Return [X, Y] of the center of cell containing provided text 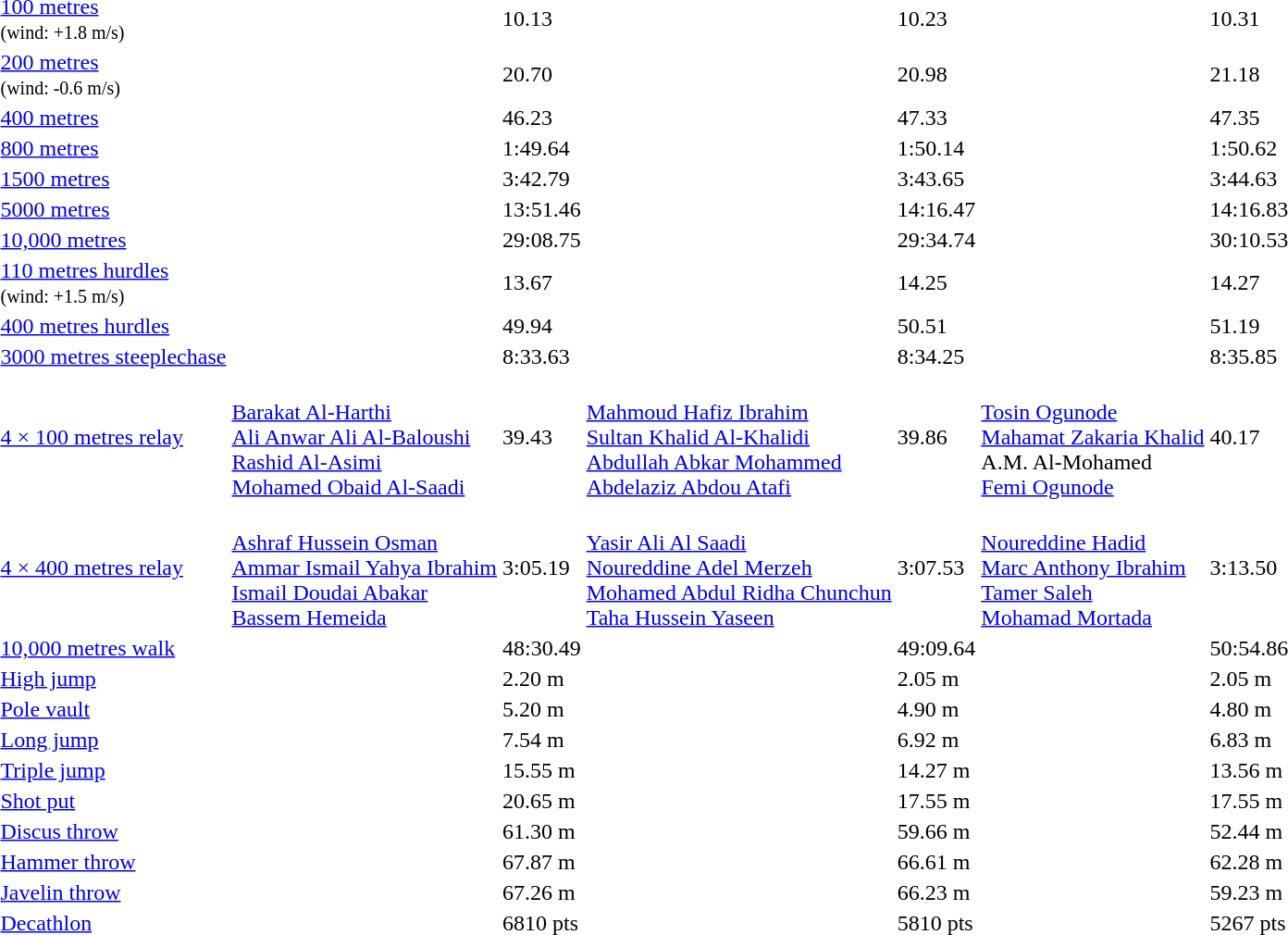
Barakat Al-HarthiAli Anwar Ali Al-BaloushiRashid Al-AsimiMohamed Obaid Al-Saadi [365, 437]
14.27 m [936, 770]
Mahmoud Hafiz IbrahimSultan Khalid Al-KhalidiAbdullah Abkar MohammedAbdelaziz Abdou Atafi [738, 437]
39.43 [542, 437]
61.30 m [542, 831]
3:05.19 [542, 567]
67.87 m [542, 862]
49.94 [542, 326]
1:50.14 [936, 148]
5.20 m [542, 709]
1:49.64 [542, 148]
14:16.47 [936, 209]
Tosin OgunodeMahamat Zakaria KhalidA.M. Al-MohamedFemi Ogunode [1093, 437]
3:07.53 [936, 567]
47.33 [936, 118]
66.23 m [936, 892]
Noureddine HadidMarc Anthony IbrahimTamer SalehMohamad Mortada [1093, 567]
13.67 [542, 283]
67.26 m [542, 892]
20.70 [542, 74]
20.98 [936, 74]
8:33.63 [542, 356]
66.61 m [936, 862]
59.66 m [936, 831]
2.20 m [542, 679]
49:09.64 [936, 648]
3:43.65 [936, 179]
14.25 [936, 283]
29:34.74 [936, 240]
Yasir Ali Al SaadiNoureddine Adel MerzehMohamed Abdul Ridha ChunchunTaha Hussein Yaseen [738, 567]
17.55 m [936, 801]
3:42.79 [542, 179]
29:08.75 [542, 240]
Ashraf Hussein OsmanAmmar Ismail Yahya IbrahimIsmail Doudai AbakarBassem Hemeida [365, 567]
39.86 [936, 437]
8:34.25 [936, 356]
20.65 m [542, 801]
15.55 m [542, 770]
7.54 m [542, 740]
2.05 m [936, 679]
4.90 m [936, 709]
48:30.49 [542, 648]
50.51 [936, 326]
13:51.46 [542, 209]
46.23 [542, 118]
6.92 m [936, 740]
